Identify which cell holds the provided text, then report its [X, Y] central coordinate. 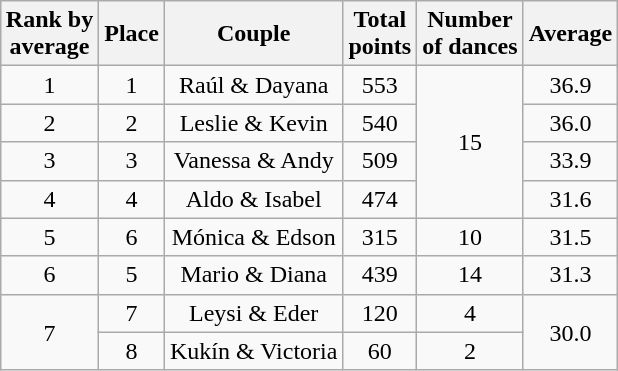
36.0 [570, 123]
509 [380, 161]
Average [570, 34]
Place [132, 34]
Mónica & Edson [253, 237]
31.6 [570, 199]
Numberof dances [470, 34]
Leysi & Eder [253, 313]
8 [132, 351]
10 [470, 237]
Raúl & Dayana [253, 85]
Totalpoints [380, 34]
439 [380, 275]
120 [380, 313]
Mario & Diana [253, 275]
553 [380, 85]
Rank byaverage [49, 34]
33.9 [570, 161]
Vanessa & Andy [253, 161]
36.9 [570, 85]
540 [380, 123]
Couple [253, 34]
15 [470, 142]
60 [380, 351]
474 [380, 199]
30.0 [570, 332]
Aldo & Isabel [253, 199]
Leslie & Kevin [253, 123]
Kukín & Victoria [253, 351]
14 [470, 275]
31.3 [570, 275]
31.5 [570, 237]
315 [380, 237]
